Extract the [x, y] coordinate from the center of the cell holding the provided text.  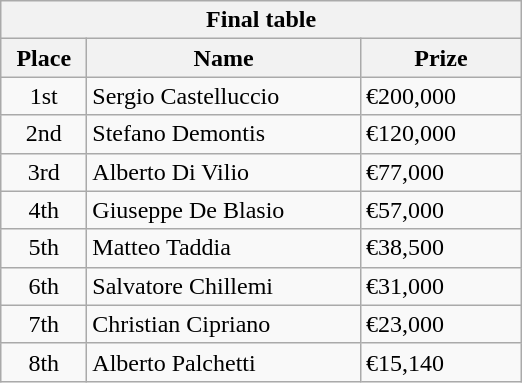
Alberto Palchetti [224, 362]
Matteo Taddia [224, 248]
Sergio Castelluccio [224, 96]
8th [44, 362]
Prize [440, 58]
4th [44, 210]
2nd [44, 134]
€31,000 [440, 286]
1st [44, 96]
€77,000 [440, 172]
Stefano Demontis [224, 134]
€23,000 [440, 324]
€57,000 [440, 210]
7th [44, 324]
5th [44, 248]
Alberto Di Vilio [224, 172]
Christian Cipriano [224, 324]
Place [44, 58]
€38,500 [440, 248]
Salvatore Chillemi [224, 286]
€120,000 [440, 134]
Final table [262, 20]
€15,140 [440, 362]
Name [224, 58]
Giuseppe De Blasio [224, 210]
€200,000 [440, 96]
3rd [44, 172]
6th [44, 286]
